Search for the cell housing the specified text and yield its [x, y] center coordinate. 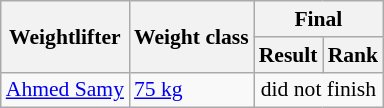
did not finish [318, 90]
Rank [354, 55]
Weightlifter [65, 36]
75 kg [192, 90]
Ahmed Samy [65, 90]
Weight class [192, 36]
Final [318, 19]
Result [288, 55]
